From the cell containing the given text, extract its center point as [X, Y] coordinate. 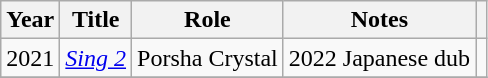
Title [96, 20]
Role [208, 20]
2022 Japanese dub [379, 58]
Notes [379, 20]
Porsha Crystal [208, 58]
Sing 2 [96, 58]
Year [30, 20]
2021 [30, 58]
